Scan for the cell matching the given text and deliver its [X, Y] coordinate at center. 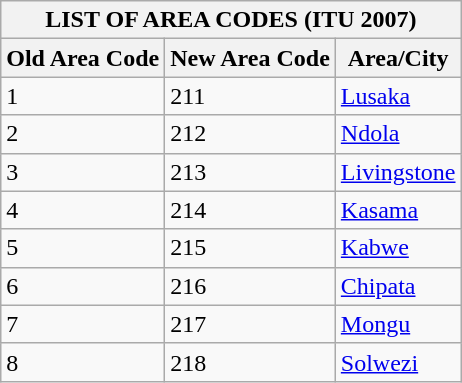
4 [83, 210]
7 [83, 324]
213 [250, 172]
Kasama [398, 210]
Livingstone [398, 172]
215 [250, 248]
Ndola [398, 134]
214 [250, 210]
211 [250, 96]
212 [250, 134]
6 [83, 286]
1 [83, 96]
Lusaka [398, 96]
5 [83, 248]
8 [83, 362]
Chipata [398, 286]
LIST OF AREA CODES (ITU 2007) [231, 20]
Solwezi [398, 362]
Kabwe [398, 248]
Area/City [398, 58]
217 [250, 324]
216 [250, 286]
Mongu [398, 324]
New Area Code [250, 58]
3 [83, 172]
218 [250, 362]
Old Area Code [83, 58]
2 [83, 134]
